Pinpoint the cell where the given text exists, returning its [x, y] midpoint coordinate. 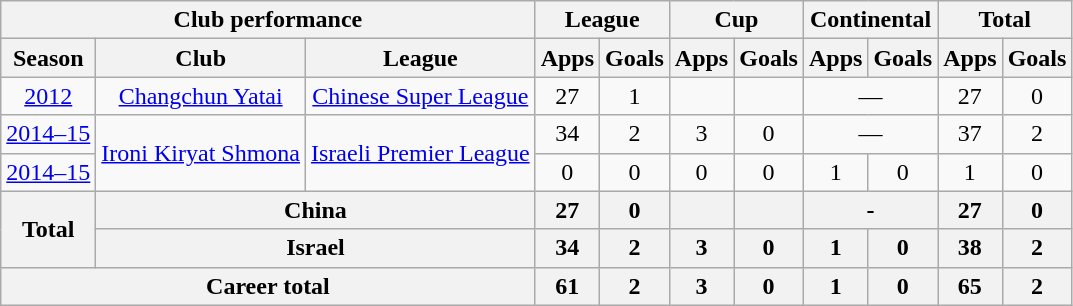
Season [48, 58]
Israeli Premier League [421, 153]
37 [970, 134]
Chinese Super League [421, 96]
China [316, 210]
Club performance [268, 20]
- [870, 210]
2012 [48, 96]
65 [970, 286]
38 [970, 248]
Club [201, 58]
Ironi Kiryat Shmona [201, 153]
Changchun Yatai [201, 96]
Israel [316, 248]
Continental [870, 20]
Cup [736, 20]
61 [567, 286]
Career total [268, 286]
